Detect which cell encompasses the target text, then output its (x, y) center coordinate. 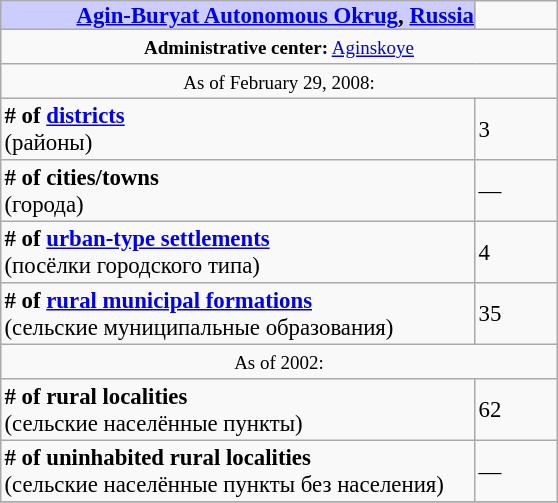
Administrative center: Aginskoye (280, 46)
3 (516, 129)
4 (516, 252)
As of February 29, 2008: (280, 81)
# of districts(районы) (238, 129)
# of urban-type settlements(посёлки городского типа) (238, 252)
As of 2002: (280, 361)
# of rural localities(сельские населённые пункты) (238, 410)
# of cities/towns(города) (238, 191)
# of rural municipal formations(сельские муниципальные образования) (238, 314)
# of uninhabited rural localities(сельские населённые пункты без населения) (238, 471)
62 (516, 410)
Agin-Buryat Autonomous Okrug, Russia (238, 15)
35 (516, 314)
